Extract the [X, Y] coordinate from the center of the cell holding the provided text.  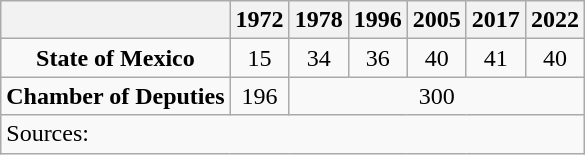
State of Mexico [116, 58]
15 [260, 58]
2005 [436, 20]
41 [496, 58]
2022 [554, 20]
300 [436, 96]
34 [318, 58]
36 [378, 58]
1972 [260, 20]
196 [260, 96]
1978 [318, 20]
Sources: [293, 134]
1996 [378, 20]
2017 [496, 20]
Chamber of Deputies [116, 96]
